Capture the cell that displays the provided text and extract its (X, Y) central coordinate. 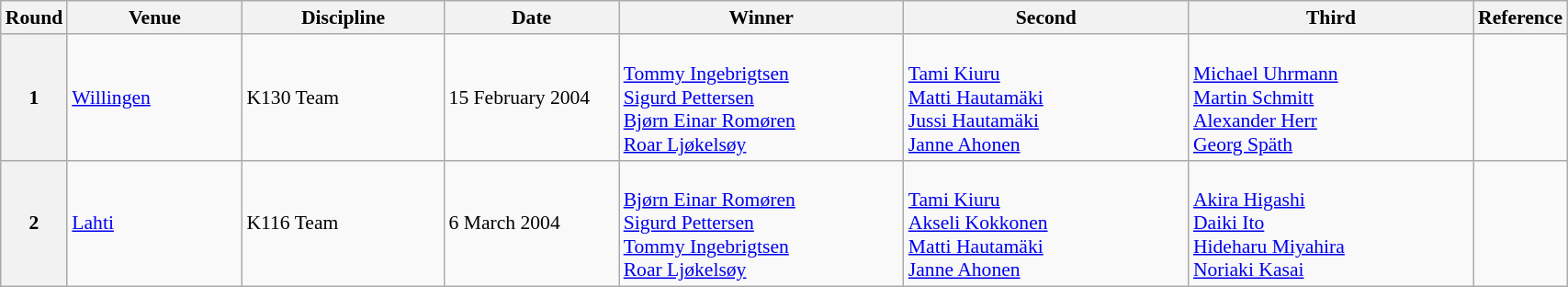
Second (1046, 17)
Discipline (343, 17)
Lahti (154, 224)
Tami KiuruMatti HautamäkiJussi HautamäkiJanne Ahonen (1046, 98)
Akira HigashiDaiki ItoHideharu MiyahiraNoriaki Kasai (1331, 224)
Bjørn Einar RomørenSigurd PettersenTommy IngebrigtsenRoar Ljøkelsøy (761, 224)
Tommy IngebrigtsenSigurd PettersenBjørn Einar RomørenRoar Ljøkelsøy (761, 98)
Third (1331, 17)
Round (35, 17)
Venue (154, 17)
1 (35, 98)
K116 Team (343, 224)
2 (35, 224)
Winner (761, 17)
Tami KiuruAkseli KokkonenMatti HautamäkiJanne Ahonen (1046, 224)
15 February 2004 (532, 98)
Michael UhrmannMartin SchmittAlexander HerrGeorg Späth (1331, 98)
Reference (1520, 17)
K130 Team (343, 98)
6 March 2004 (532, 224)
Willingen (154, 98)
Date (532, 17)
